Return the (X, Y) coordinate for the center point of the cell that contains the specified text.  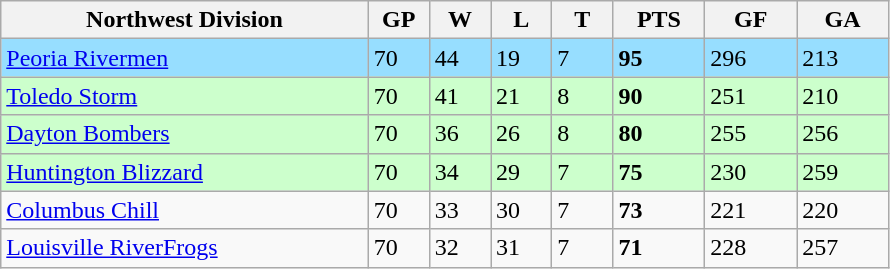
Toledo Storm (184, 96)
296 (751, 58)
80 (659, 134)
29 (522, 172)
228 (751, 248)
34 (460, 172)
259 (843, 172)
30 (522, 210)
220 (843, 210)
33 (460, 210)
Peoria Rivermen (184, 58)
221 (751, 210)
GF (751, 20)
210 (843, 96)
Northwest Division (184, 20)
36 (460, 134)
31 (522, 248)
T (582, 20)
251 (751, 96)
Louisville RiverFrogs (184, 248)
PTS (659, 20)
32 (460, 248)
Columbus Chill (184, 210)
256 (843, 134)
90 (659, 96)
Huntington Blizzard (184, 172)
L (522, 20)
19 (522, 58)
GA (843, 20)
44 (460, 58)
230 (751, 172)
257 (843, 248)
26 (522, 134)
41 (460, 96)
GP (398, 20)
213 (843, 58)
71 (659, 248)
95 (659, 58)
W (460, 20)
255 (751, 134)
75 (659, 172)
Dayton Bombers (184, 134)
73 (659, 210)
21 (522, 96)
